Detect which cell encompasses the target text, then output its [X, Y] center coordinate. 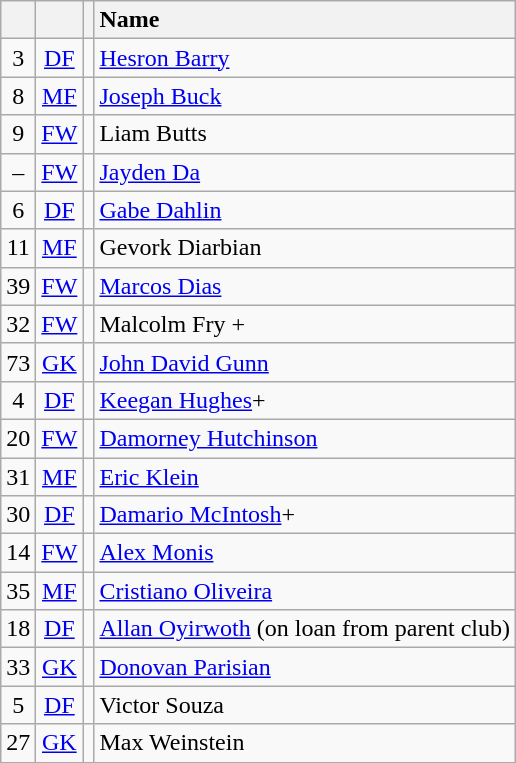
9 [18, 134]
32 [18, 324]
20 [18, 438]
Cristiano Oliveira [305, 591]
14 [18, 553]
Eric Klein [305, 477]
4 [18, 400]
Hesron Barry [305, 58]
Jayden Da [305, 172]
Malcolm Fry + [305, 324]
Damario McIntosh+ [305, 515]
35 [18, 591]
Allan Oyirwoth (on loan from parent club) [305, 629]
31 [18, 477]
Keegan Hughes+ [305, 400]
30 [18, 515]
11 [18, 248]
8 [18, 96]
18 [18, 629]
– [18, 172]
39 [18, 286]
3 [18, 58]
Gevork Diarbian [305, 248]
27 [18, 743]
Marcos Dias [305, 286]
6 [18, 210]
John David Gunn [305, 362]
73 [18, 362]
Alex Monis [305, 553]
Joseph Buck [305, 96]
Liam Butts [305, 134]
Donovan Parisian [305, 667]
Gabe Dahlin [305, 210]
Name [305, 20]
5 [18, 705]
Max Weinstein [305, 743]
Victor Souza [305, 705]
33 [18, 667]
Damorney Hutchinson [305, 438]
